Output the [x, y] coordinate of the center of the cell containing the given text.  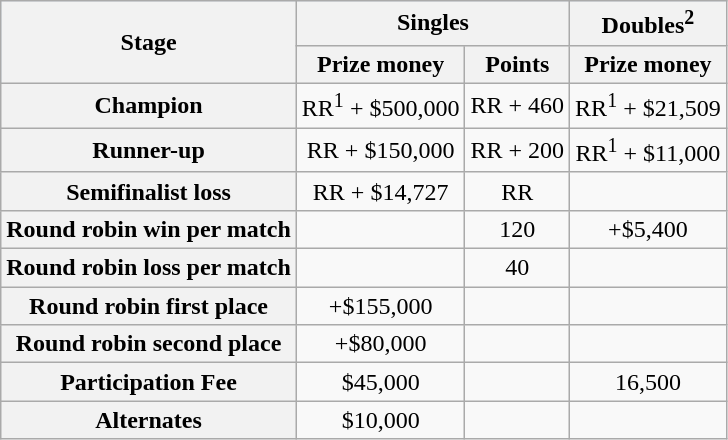
Alternates [149, 420]
Participation Fee [149, 382]
$45,000 [380, 382]
Stage [149, 42]
Round robin loss per match [149, 268]
40 [518, 268]
Doubles2 [648, 24]
Round robin first place [149, 306]
RR + 200 [518, 150]
Round robin second place [149, 344]
RR + $150,000 [380, 150]
RR1 + $11,000 [648, 150]
Runner-up [149, 150]
120 [518, 230]
Round robin win per match [149, 230]
RR + 460 [518, 106]
16,500 [648, 382]
+$5,400 [648, 230]
+$155,000 [380, 306]
RR1 + $500,000 [380, 106]
RR + $14,727 [380, 191]
+$80,000 [380, 344]
$10,000 [380, 420]
Champion [149, 106]
RR [518, 191]
Points [518, 64]
Semifinalist loss [149, 191]
Singles [432, 24]
RR1 + $21,509 [648, 106]
